Determine the (x, y) coordinate at the center of the cell enclosing the given text.  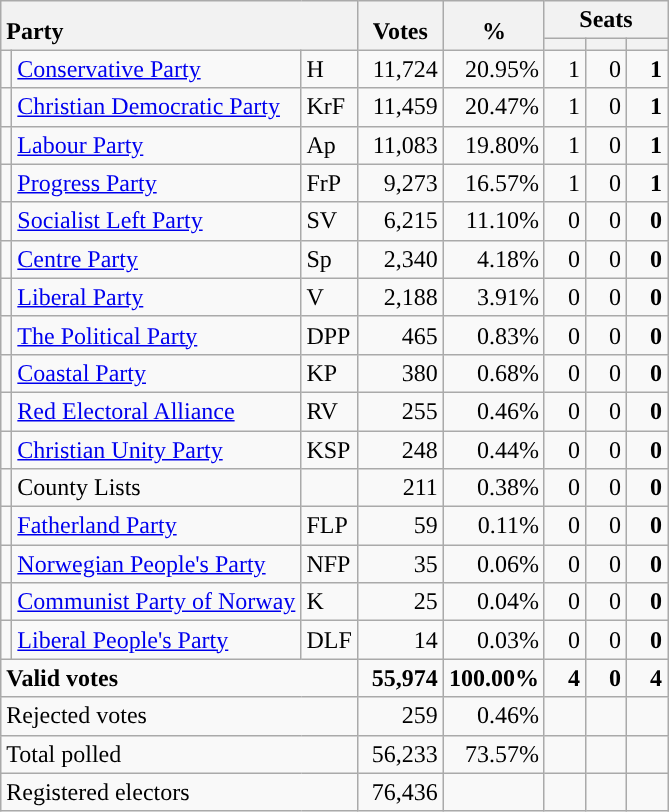
0.44% (494, 449)
Fatherland Party (156, 526)
RV (329, 411)
KSP (329, 449)
259 (400, 716)
Rejected votes (180, 716)
Norwegian People's Party (156, 564)
11,724 (400, 69)
76,436 (400, 792)
6,215 (400, 221)
11,459 (400, 107)
Party (180, 26)
380 (400, 373)
20.95% (494, 69)
16.57% (494, 183)
9,273 (400, 183)
H (329, 69)
% (494, 26)
Seats (606, 20)
73.57% (494, 754)
55,974 (400, 678)
Registered electors (180, 792)
Labour Party (156, 145)
DPP (329, 335)
Valid votes (180, 678)
FLP (329, 526)
DLF (329, 640)
2,188 (400, 297)
Liberal People's Party (156, 640)
V (329, 297)
Red Electoral Alliance (156, 411)
Conservative Party (156, 69)
0.38% (494, 488)
NFP (329, 564)
20.47% (494, 107)
KP (329, 373)
County Lists (156, 488)
465 (400, 335)
Christian Unity Party (156, 449)
255 (400, 411)
Centre Party (156, 259)
Total polled (180, 754)
25 (400, 602)
Progress Party (156, 183)
14 (400, 640)
211 (400, 488)
Socialist Left Party (156, 221)
35 (400, 564)
KrF (329, 107)
59 (400, 526)
Coastal Party (156, 373)
11,083 (400, 145)
0.83% (494, 335)
Communist Party of Norway (156, 602)
The Political Party (156, 335)
2,340 (400, 259)
0.11% (494, 526)
Ap (329, 145)
SV (329, 221)
K (329, 602)
0.03% (494, 640)
FrP (329, 183)
Sp (329, 259)
19.80% (494, 145)
Christian Democratic Party (156, 107)
11.10% (494, 221)
56,233 (400, 754)
248 (400, 449)
Votes (400, 26)
0.04% (494, 602)
0.68% (494, 373)
4.18% (494, 259)
0.06% (494, 564)
3.91% (494, 297)
Liberal Party (156, 297)
100.00% (494, 678)
